Extract the [X, Y] coordinate from the center of the cell holding the provided text.  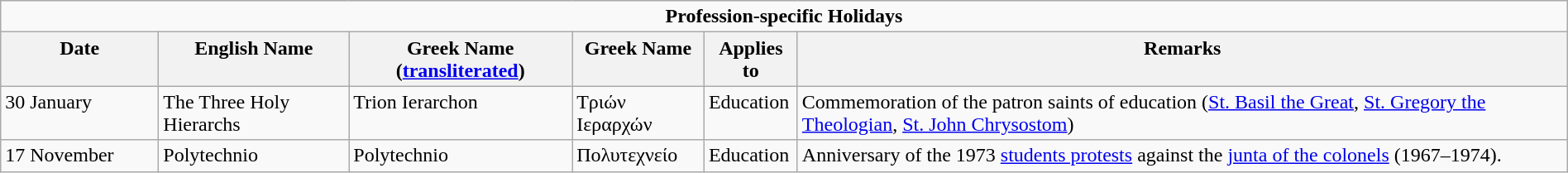
Πολυτεχνείο [638, 156]
30 January [79, 113]
Remarks [1183, 60]
Greek Name (transliterated) [461, 60]
Commemoration of the patron saints of education (St. Basil the Great, St. Gregory the Theologian, St. John Chrysostom) [1183, 113]
17 November [79, 156]
Profession-specific Holidays [784, 17]
Date [79, 60]
Greek Name [638, 60]
Τριών Ιεραρχών [638, 113]
Applies to [751, 60]
Trion Ierarchon [461, 113]
English Name [254, 60]
Anniversary of the 1973 students protests against the junta of the colonels (1967–1974). [1183, 156]
The Three Holy Hierarchs [254, 113]
